Capture the cell that displays the provided text and extract its [x, y] central coordinate. 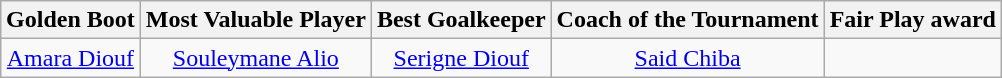
Best Goalkeeper [461, 20]
Souleymane Alio [256, 58]
Coach of the Tournament [688, 20]
Fair Play award [912, 20]
Golden Boot [71, 20]
Most Valuable Player [256, 20]
Amara Diouf [71, 58]
Said Chiba [688, 58]
Serigne Diouf [461, 58]
